Detect which cell encompasses the target text, then output its (X, Y) center coordinate. 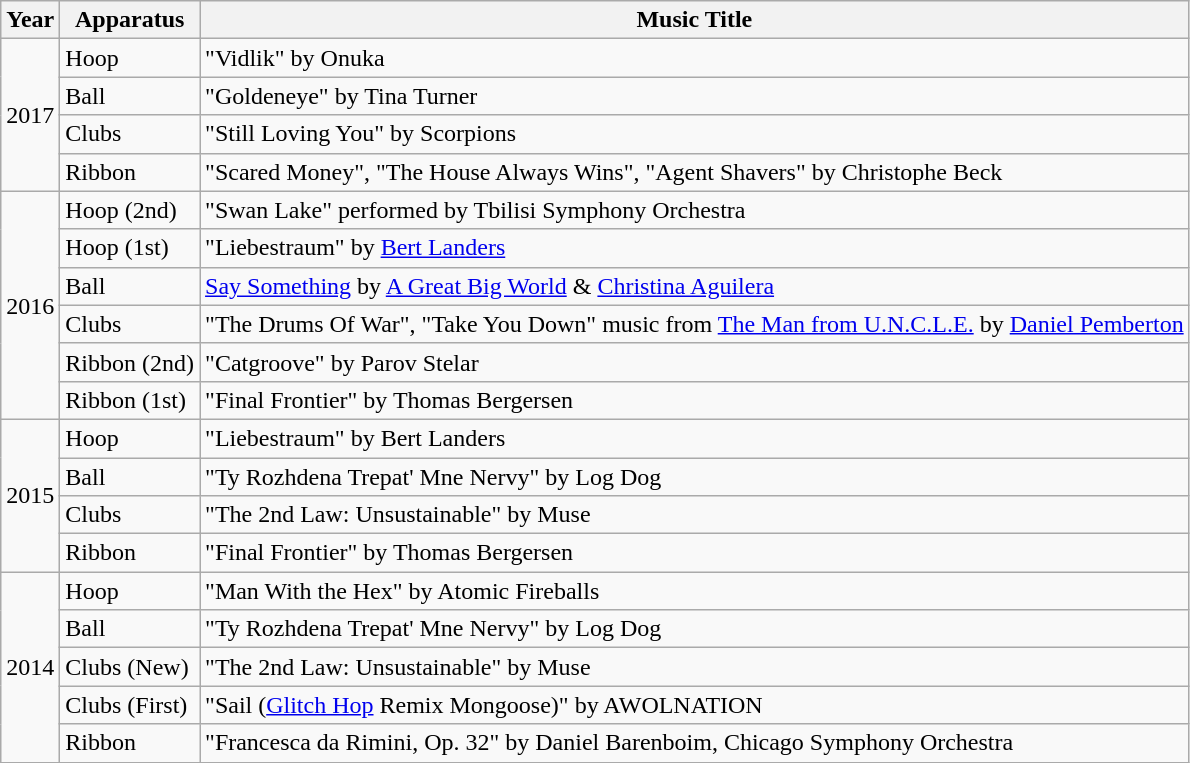
Year (30, 20)
Say Something by A Great Big World & Christina Aguilera (695, 286)
Clubs (First) (130, 705)
"Goldeneye" by Tina Turner (695, 96)
2014 (30, 667)
Music Title (695, 20)
"Still Loving You" by Scorpions (695, 134)
"Vidlik" by Onuka (695, 58)
Hoop (2nd) (130, 210)
Ribbon (1st) (130, 400)
Apparatus (130, 20)
"Man With the Hex" by Atomic Fireballs (695, 591)
"Catgroove" by Parov Stelar (695, 362)
Clubs (New) (130, 667)
"Scared Money", "The House Always Wins", "Agent Shavers" by Christophe Beck (695, 172)
2015 (30, 495)
"The Drums Of War", "Take You Down" music from The Man from U.N.C.L.E. by Daniel Pemberton (695, 324)
"Francesca da Rimini, Op. 32" by Daniel Barenboim, Chicago Symphony Orchestra (695, 743)
"Sail (Glitch Hop Remix Mongoose)" by AWOLNATION (695, 705)
Hoop (1st) (130, 248)
Ribbon (2nd) (130, 362)
2016 (30, 305)
"Swan Lake" performed by Tbilisi Symphony Orchestra (695, 210)
2017 (30, 115)
